Extract the (X, Y) coordinate from the center of the cell holding the provided text.  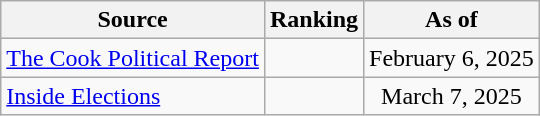
As of (452, 20)
Ranking (314, 20)
Source (133, 20)
February 6, 2025 (452, 58)
The Cook Political Report (133, 58)
Inside Elections (133, 96)
March 7, 2025 (452, 96)
